Identify which cell holds the provided text, then report its [x, y] central coordinate. 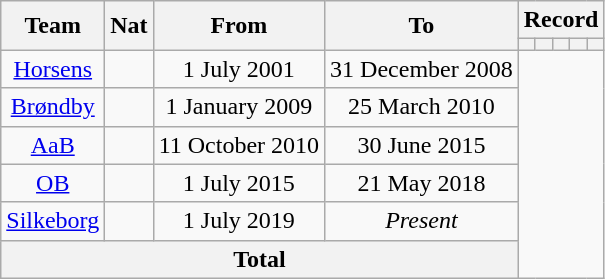
Silkeborg [53, 221]
AaB [53, 145]
30 June 2015 [422, 145]
Team [53, 26]
1 July 2019 [238, 221]
31 December 2008 [422, 69]
1 July 2015 [238, 183]
25 March 2010 [422, 107]
Horsens [53, 69]
11 October 2010 [238, 145]
Nat [129, 26]
Record [561, 20]
21 May 2018 [422, 183]
Total [260, 259]
1 January 2009 [238, 107]
OB [53, 183]
From [238, 26]
Brøndby [53, 107]
1 July 2001 [238, 69]
To [422, 26]
Present [422, 221]
